From the cell containing the given text, extract its center point as (x, y) coordinate. 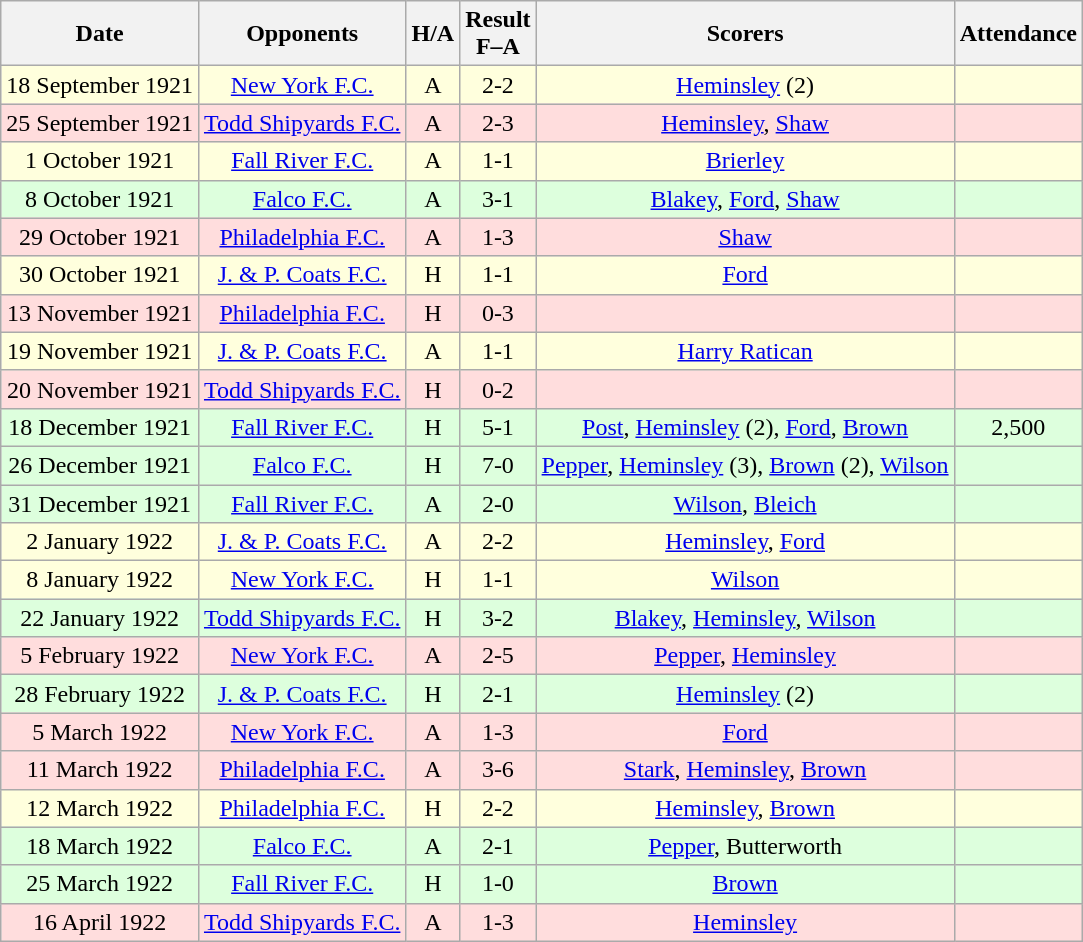
26 December 1921 (100, 465)
0-3 (498, 313)
7-0 (498, 465)
18 September 1921 (100, 85)
Wilson (745, 580)
20 November 1921 (100, 389)
Blakey, Heminsley, Wilson (745, 618)
1-0 (498, 884)
Brierley (745, 161)
Post, Heminsley (2), Ford, Brown (745, 427)
16 April 1922 (100, 922)
8 October 1921 (100, 199)
Heminsley, Ford (745, 542)
2 January 1922 (100, 542)
2,500 (1018, 427)
3-6 (498, 770)
Heminsley (745, 922)
30 October 1921 (100, 275)
Scorers (745, 34)
Pepper, Heminsley (745, 656)
Attendance (1018, 34)
2-5 (498, 656)
22 January 1922 (100, 618)
13 November 1921 (100, 313)
0-2 (498, 389)
Pepper, Heminsley (3), Brown (2), Wilson (745, 465)
Wilson, Bleich (745, 503)
3-2 (498, 618)
12 March 1922 (100, 808)
Brown (745, 884)
18 March 1922 (100, 846)
8 January 1922 (100, 580)
Date (100, 34)
31 December 1921 (100, 503)
2-3 (498, 123)
3-1 (498, 199)
5-1 (498, 427)
25 March 1922 (100, 884)
25 September 1921 (100, 123)
Shaw (745, 237)
Heminsley, Brown (745, 808)
Pepper, Butterworth (745, 846)
1 October 1921 (100, 161)
5 February 1922 (100, 656)
Stark, Heminsley, Brown (745, 770)
Harry Ratican (745, 351)
18 December 1921 (100, 427)
H/A (433, 34)
ResultF–A (498, 34)
29 October 1921 (100, 237)
Heminsley, Shaw (745, 123)
2-0 (498, 503)
5 March 1922 (100, 732)
Blakey, Ford, Shaw (745, 199)
11 March 1922 (100, 770)
28 February 1922 (100, 694)
Opponents (302, 34)
19 November 1921 (100, 351)
